For the text-containing cell, return its midpoint in [X, Y] coordinate format. 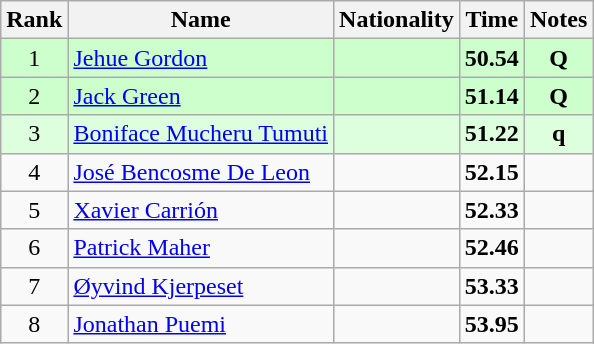
Øyvind Kjerpeset [201, 286]
50.54 [492, 58]
3 [34, 134]
52.33 [492, 210]
Jehue Gordon [201, 58]
q [558, 134]
Name [201, 20]
5 [34, 210]
Time [492, 20]
52.46 [492, 248]
Boniface Mucheru Tumuti [201, 134]
Jonathan Puemi [201, 324]
2 [34, 96]
4 [34, 172]
Jack Green [201, 96]
Nationality [397, 20]
Patrick Maher [201, 248]
6 [34, 248]
José Bencosme De Leon [201, 172]
52.15 [492, 172]
7 [34, 286]
53.33 [492, 286]
51.14 [492, 96]
Rank [34, 20]
Notes [558, 20]
8 [34, 324]
Xavier Carrión [201, 210]
53.95 [492, 324]
51.22 [492, 134]
1 [34, 58]
